Extract the [x, y] coordinate from the center of the cell holding the provided text.  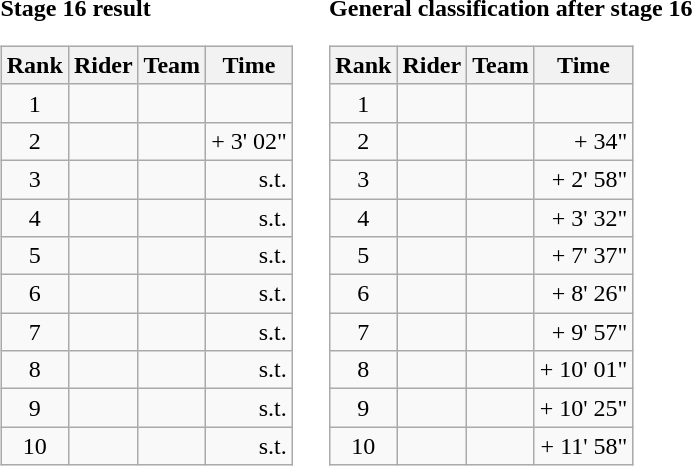
+ 11' 58" [584, 446]
+ 3' 02" [250, 141]
+ 3' 32" [584, 217]
+ 10' 25" [584, 408]
+ 9' 57" [584, 332]
+ 2' 58" [584, 179]
+ 10' 01" [584, 370]
+ 7' 37" [584, 256]
+ 34" [584, 141]
+ 8' 26" [584, 294]
